Determine the [X, Y] coordinate at the center of the cell enclosing the given text.  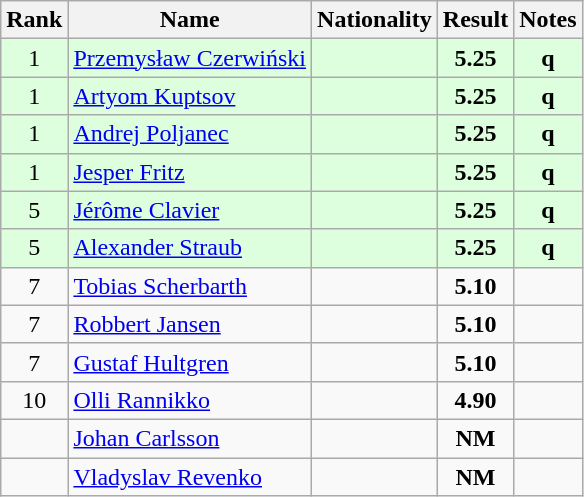
Name [190, 20]
Gustaf Hultgren [190, 362]
Tobias Scherbarth [190, 286]
Jérôme Clavier [190, 210]
Olli Rannikko [190, 400]
Artyom Kuptsov [190, 96]
Rank [34, 20]
4.90 [475, 400]
Nationality [375, 20]
Result [475, 20]
Jesper Fritz [190, 172]
Vladyslav Revenko [190, 477]
Johan Carlsson [190, 438]
Robbert Jansen [190, 324]
Notes [548, 20]
10 [34, 400]
Przemysław Czerwiński [190, 58]
Alexander Straub [190, 248]
Andrej Poljanec [190, 134]
